Output the [X, Y] coordinate of the center of the cell containing the given text.  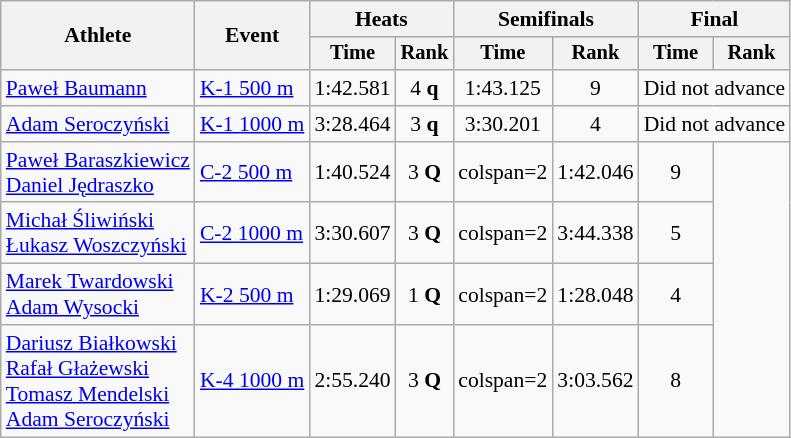
1:42.046 [595, 172]
3:44.338 [595, 234]
K-1 500 m [252, 88]
Semifinals [546, 19]
3:30.607 [352, 234]
Paweł BaraszkiewiczDaniel Jędraszko [98, 172]
2:55.240 [352, 381]
1:43.125 [502, 88]
Dariusz BiałkowskiRafał GłażewskiTomasz MendelskiAdam Seroczyński [98, 381]
3 q [425, 124]
Michał ŚliwińskiŁukasz Woszczyński [98, 234]
Heats [381, 19]
1 Q [425, 294]
3:03.562 [595, 381]
8 [676, 381]
Adam Seroczyński [98, 124]
Paweł Baumann [98, 88]
K-1 1000 m [252, 124]
1:29.069 [352, 294]
C-2 1000 m [252, 234]
1:42.581 [352, 88]
C-2 500 m [252, 172]
1:40.524 [352, 172]
Event [252, 36]
K-4 1000 m [252, 381]
K-2 500 m [252, 294]
3:30.201 [502, 124]
1:28.048 [595, 294]
5 [676, 234]
Final [715, 19]
Marek TwardowskiAdam Wysocki [98, 294]
3:28.464 [352, 124]
Athlete [98, 36]
4 q [425, 88]
